Capture the cell that displays the provided text and extract its (X, Y) central coordinate. 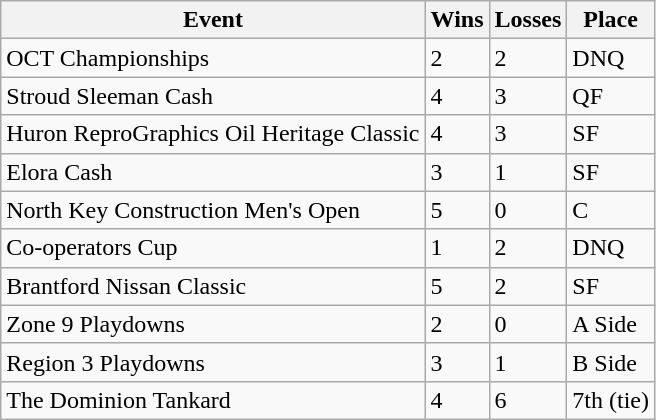
OCT Championships (213, 58)
North Key Construction Men's Open (213, 210)
7th (tie) (611, 400)
Huron ReproGraphics Oil Heritage Classic (213, 134)
Losses (528, 20)
QF (611, 96)
Co-operators Cup (213, 248)
Zone 9 Playdowns (213, 324)
Elora Cash (213, 172)
A Side (611, 324)
C (611, 210)
B Side (611, 362)
Stroud Sleeman Cash (213, 96)
Brantford Nissan Classic (213, 286)
Event (213, 20)
Region 3 Playdowns (213, 362)
The Dominion Tankard (213, 400)
Wins (457, 20)
Place (611, 20)
6 (528, 400)
